Determine the [X, Y] coordinate at the center of the cell enclosing the given text.  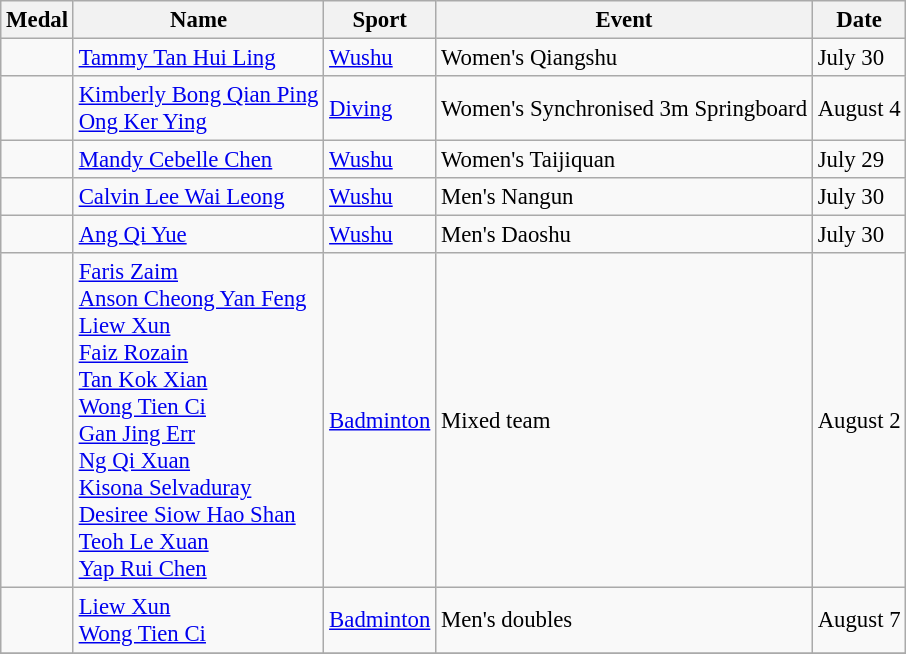
Medal [38, 20]
Sport [380, 20]
Date [859, 20]
Women's Taijiquan [624, 160]
Men's Daoshu [624, 235]
Women's Qiangshu [624, 58]
August 2 [859, 422]
Men's doubles [624, 620]
Diving [380, 108]
Event [624, 20]
Women's Synchronised 3m Springboard [624, 108]
Name [198, 20]
Mandy Cebelle Chen [198, 160]
Mixed team [624, 422]
Calvin Lee Wai Leong [198, 197]
Liew Xun Wong Tien Ci [198, 620]
Tammy Tan Hui Ling [198, 58]
July 29 [859, 160]
August 7 [859, 620]
Kimberly Bong Qian Ping Ong Ker Ying [198, 108]
Ang Qi Yue [198, 235]
Men's Nangun [624, 197]
August 4 [859, 108]
